Pinpoint the cell where the given text exists, returning its (x, y) midpoint coordinate. 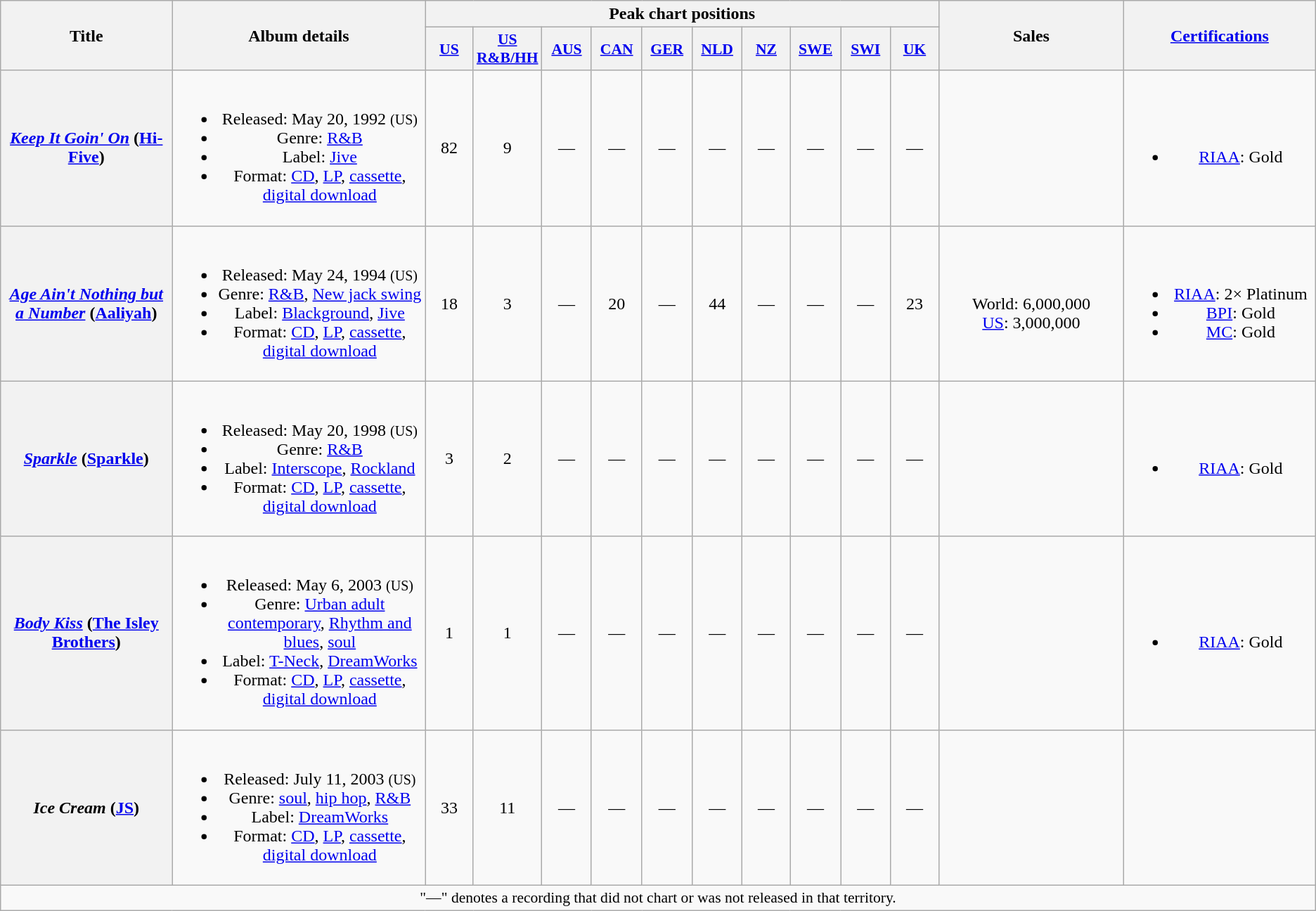
AUS (567, 49)
Album details (299, 35)
33 (449, 807)
CAN (617, 49)
44 (717, 304)
NLD (717, 49)
World: 6,000,000 US: 3,000,000 (1031, 304)
SWE (815, 49)
2 (508, 458)
SWI (866, 49)
18 (449, 304)
Age Ain't Nothing but a Number (Aaliyah) (86, 304)
20 (617, 304)
Keep It Goin' On (Hi-Five) (86, 148)
82 (449, 148)
9 (508, 148)
Released: July 11, 2003 (US)Genre: soul, hip hop, R&BLabel: DreamWorksFormat: CD, LP, cassette, digital download (299, 807)
USR&B/HH (508, 49)
UK (915, 49)
Released: May 24, 1994 (US)Genre: R&B, New jack swingLabel: Blackground, JiveFormat: CD, LP, cassette, digital download (299, 304)
Ice Cream (JS) (86, 807)
Peak chart positions (682, 14)
Sales (1031, 35)
Certifications (1220, 35)
RIAA: 2× PlatinumBPI: GoldMC: Gold (1220, 304)
Sparkle (Sparkle) (86, 458)
NZ (766, 49)
Body Kiss (The Isley Brothers) (86, 633)
Released: May 6, 2003 (US)Genre: Urban adult contemporary, Rhythm and blues, soulLabel: T-Neck, DreamWorksFormat: CD, LP, cassette, digital download (299, 633)
Released: May 20, 1998 (US)Genre: R&BLabel: Interscope, RocklandFormat: CD, LP, cassette, digital download (299, 458)
Title (86, 35)
GER (667, 49)
"—" denotes a recording that did not chart or was not released in that territory. (658, 898)
Released: May 20, 1992 (US)Genre: R&BLabel: JiveFormat: CD, LP, cassette, digital download (299, 148)
US (449, 49)
11 (508, 807)
23 (915, 304)
